Scan for the cell matching the given text and deliver its [x, y] coordinate at center. 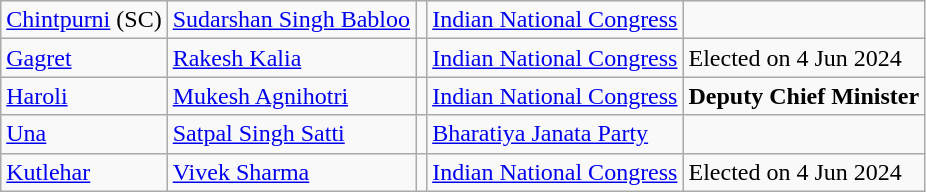
Una [84, 134]
Kutlehar [84, 172]
Gagret [84, 58]
Rakesh Kalia [291, 58]
Satpal Singh Satti [291, 134]
Deputy Chief Minister [804, 96]
Bharatiya Janata Party [555, 134]
Sudarshan Singh Babloo [291, 20]
Haroli [84, 96]
Mukesh Agnihotri [291, 96]
Chintpurni (SC) [84, 20]
Vivek Sharma [291, 172]
